Locate the cell with the specified text and output its [x, y] center coordinate. 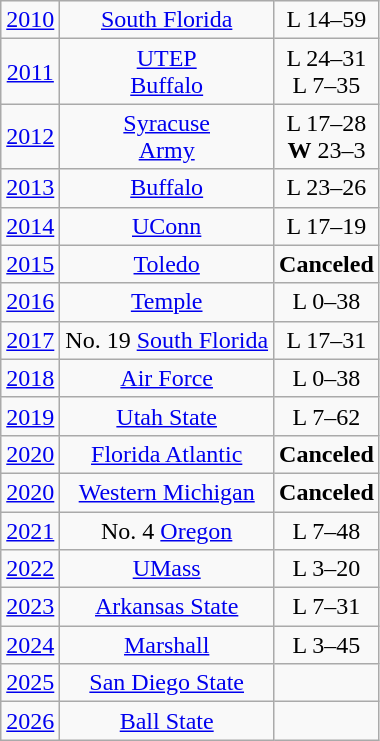
Air Force [167, 378]
L 3–20 [327, 569]
2017 [30, 340]
L 3–45 [327, 645]
Toledo [167, 264]
South Florida [167, 20]
San Diego State [167, 683]
SyracuseArmy [167, 136]
2013 [30, 188]
L 24–31 L 7–35 [327, 72]
L 7–48 [327, 531]
2018 [30, 378]
2022 [30, 569]
2023 [30, 607]
No. 19 South Florida [167, 340]
L 7–31 [327, 607]
2015 [30, 264]
2016 [30, 302]
2025 [30, 683]
Florida Atlantic [167, 454]
2021 [30, 531]
L 17–31 [327, 340]
Buffalo [167, 188]
2026 [30, 721]
L 17–19 [327, 226]
Ball State [167, 721]
2010 [30, 20]
UConn [167, 226]
UMass [167, 569]
Temple [167, 302]
Utah State [167, 416]
L 23–26 [327, 188]
2014 [30, 226]
Marshall [167, 645]
2012 [30, 136]
2019 [30, 416]
UTEPBuffalo [167, 72]
Western Michigan [167, 492]
L 7–62 [327, 416]
L 14–59 [327, 20]
No. 4 Oregon [167, 531]
L 17–28W 23–3 [327, 136]
2011 [30, 72]
2024 [30, 645]
Arkansas State [167, 607]
